Find where the given text appears and provide that cell's center as (X, Y) coordinate. 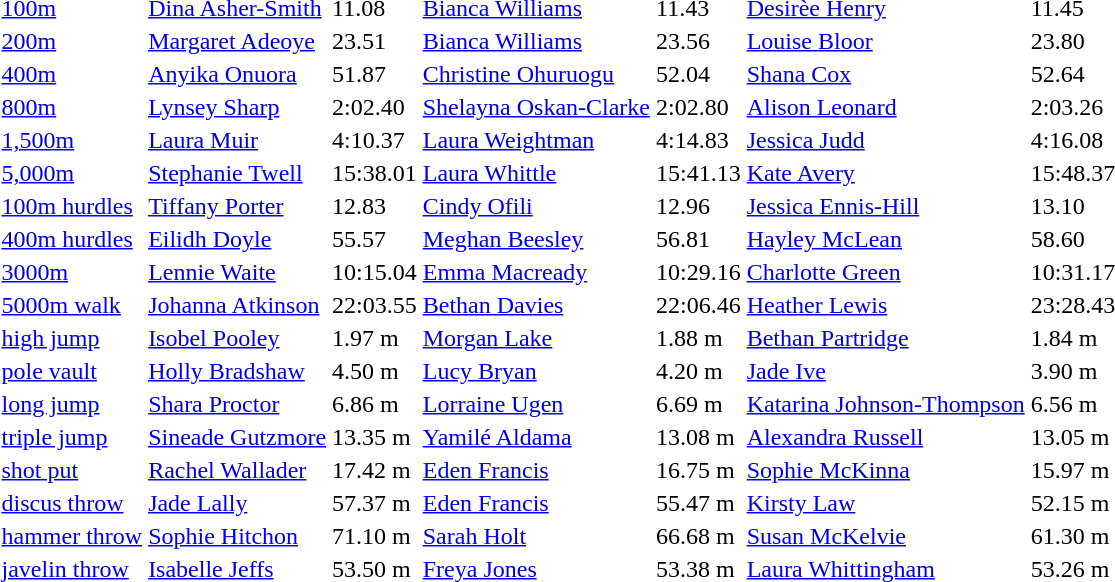
4:10.37 (375, 140)
Christine Ohuruogu (536, 74)
Bianca Williams (536, 41)
Bethan Partridge (886, 338)
Jessica Ennis-Hill (886, 206)
57.37 m (375, 503)
Susan McKelvie (886, 536)
Yamilé Aldama (536, 437)
Jade Ive (886, 371)
Shelayna Oskan-Clarke (536, 107)
Alexandra Russell (886, 437)
55.47 m (699, 503)
Stephanie Twell (238, 173)
12.83 (375, 206)
100m hurdles (72, 206)
hammer throw (72, 536)
6.69 m (699, 404)
Hayley McLean (886, 239)
Laura Whittle (536, 173)
Sophie McKinna (886, 470)
Sineade Gutzmore (238, 437)
4.20 m (699, 371)
200m (72, 41)
400m hurdles (72, 239)
Margaret Adeoye (238, 41)
5000m walk (72, 305)
800m (72, 107)
Bethan Davies (536, 305)
16.75 m (699, 470)
1,500m (72, 140)
Holly Bradshaw (238, 371)
Heather Lewis (886, 305)
high jump (72, 338)
Lennie Waite (238, 272)
Laura Muir (238, 140)
Kirsty Law (886, 503)
Sophie Hitchon (238, 536)
triple jump (72, 437)
Tiffany Porter (238, 206)
52.04 (699, 74)
Lynsey Sharp (238, 107)
Morgan Lake (536, 338)
12.96 (699, 206)
Katarina Johnson-Thompson (886, 404)
Louise Bloor (886, 41)
56.81 (699, 239)
6.86 m (375, 404)
10:29.16 (699, 272)
Jade Lally (238, 503)
Alison Leonard (886, 107)
1.88 m (699, 338)
Shara Proctor (238, 404)
10:15.04 (375, 272)
4:14.83 (699, 140)
71.10 m (375, 536)
Isobel Pooley (238, 338)
23.51 (375, 41)
3000m (72, 272)
15:38.01 (375, 173)
long jump (72, 404)
Anyika Onuora (238, 74)
55.57 (375, 239)
15:41.13 (699, 173)
pole vault (72, 371)
Shana Cox (886, 74)
22:06.46 (699, 305)
Eilidh Doyle (238, 239)
23.56 (699, 41)
Jessica Judd (886, 140)
400m (72, 74)
1.97 m (375, 338)
2:02.40 (375, 107)
Johanna Atkinson (238, 305)
Charlotte Green (886, 272)
Lorraine Ugen (536, 404)
13.08 m (699, 437)
Meghan Beesley (536, 239)
2:02.80 (699, 107)
Sarah Holt (536, 536)
Cindy Ofili (536, 206)
Rachel Wallader (238, 470)
Emma Macready (536, 272)
Laura Weightman (536, 140)
discus throw (72, 503)
Kate Avery (886, 173)
66.68 m (699, 536)
shot put (72, 470)
22:03.55 (375, 305)
5,000m (72, 173)
4.50 m (375, 371)
51.87 (375, 74)
17.42 m (375, 470)
Lucy Bryan (536, 371)
13.35 m (375, 437)
